Provide the [X, Y] coordinate of the cell's center where the given text is located.  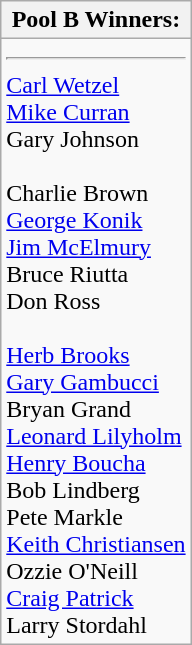
Pool B Winners: [96, 20]
